Identify which cell holds the provided text, then report its [X, Y] central coordinate. 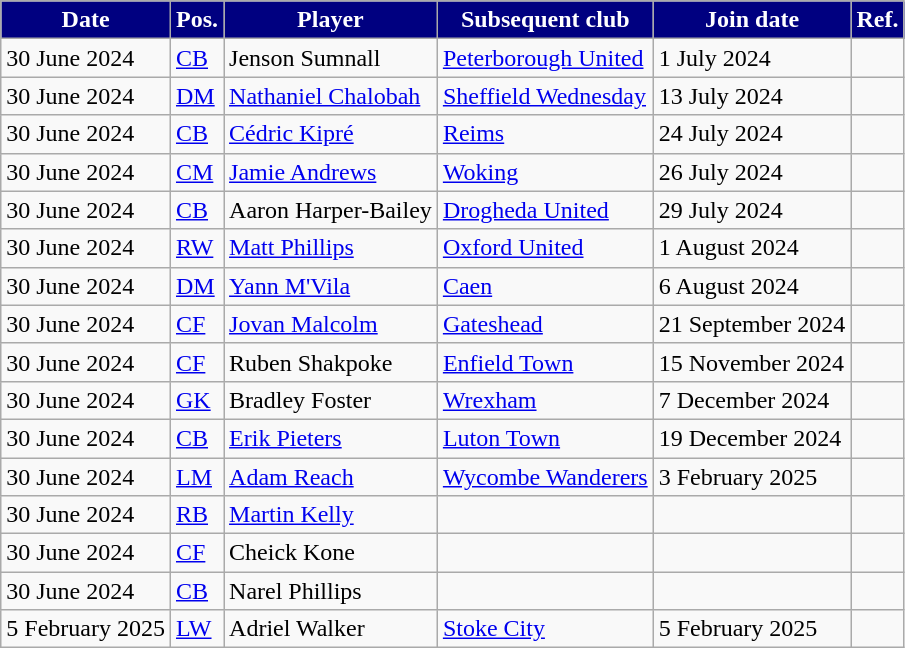
Join date [752, 20]
1 August 2024 [752, 248]
Enfield Town [545, 362]
RW [196, 248]
Ruben Shakpoke [331, 362]
LW [196, 629]
Reims [545, 134]
Aaron Harper-Bailey [331, 210]
3 February 2025 [752, 477]
Cédric Kipré [331, 134]
RB [196, 515]
15 November 2024 [752, 362]
Caen [545, 286]
Jenson Sumnall [331, 58]
Nathaniel Chalobah [331, 96]
29 July 2024 [752, 210]
Bradley Foster [331, 400]
Sheffield Wednesday [545, 96]
19 December 2024 [752, 438]
Adriel Walker [331, 629]
Date [86, 20]
21 September 2024 [752, 324]
Adam Reach [331, 477]
Ref. [878, 20]
LM [196, 477]
GK [196, 400]
Yann M'Vila [331, 286]
Cheick Kone [331, 553]
Wycombe Wanderers [545, 477]
Narel Phillips [331, 591]
Martin Kelly [331, 515]
CM [196, 172]
6 August 2024 [752, 286]
Player [331, 20]
Jovan Malcolm [331, 324]
26 July 2024 [752, 172]
Oxford United [545, 248]
Subsequent club [545, 20]
Pos. [196, 20]
Gateshead [545, 324]
Matt Phillips [331, 248]
Peterborough United [545, 58]
24 July 2024 [752, 134]
1 July 2024 [752, 58]
7 December 2024 [752, 400]
Drogheda United [545, 210]
Luton Town [545, 438]
Erik Pieters [331, 438]
Wrexham [545, 400]
Woking [545, 172]
Jamie Andrews [331, 172]
Stoke City [545, 629]
13 July 2024 [752, 96]
